For the text-containing cell, return its midpoint in (x, y) coordinate format. 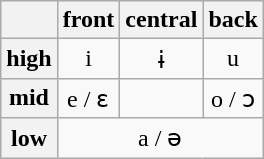
mid (29, 98)
e / ɛ (88, 98)
high (29, 59)
i (88, 59)
o / ɔ (233, 98)
low (29, 138)
ɨ (162, 59)
back (233, 20)
u (233, 59)
a / ə (160, 138)
front (88, 20)
central (162, 20)
